Detect which cell encompasses the target text, then output its [x, y] center coordinate. 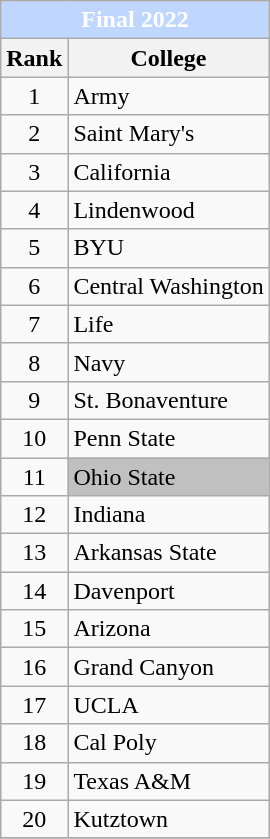
2 [34, 134]
Rank [34, 58]
11 [34, 477]
California [168, 172]
Davenport [168, 591]
Lindenwood [168, 210]
Central Washington [168, 286]
Cal Poly [168, 743]
3 [34, 172]
Texas A&M [168, 781]
UCLA [168, 705]
Arizona [168, 629]
4 [34, 210]
18 [34, 743]
20 [34, 819]
14 [34, 591]
Indiana [168, 515]
Final 2022 [135, 20]
19 [34, 781]
Army [168, 96]
BYU [168, 248]
17 [34, 705]
9 [34, 400]
Navy [168, 362]
12 [34, 515]
7 [34, 324]
Kutztown [168, 819]
6 [34, 286]
College [168, 58]
1 [34, 96]
Grand Canyon [168, 667]
10 [34, 438]
16 [34, 667]
Life [168, 324]
15 [34, 629]
8 [34, 362]
St. Bonaventure [168, 400]
13 [34, 553]
Penn State [168, 438]
Ohio State [168, 477]
5 [34, 248]
Arkansas State [168, 553]
Saint Mary's [168, 134]
